Return the [X, Y] coordinate for the center point of the cell that contains the specified text.  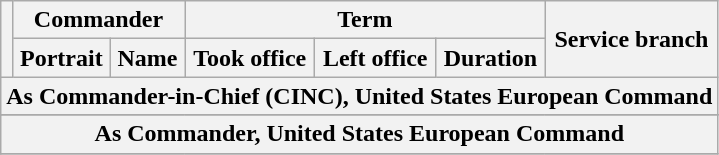
Duration [490, 58]
Term [365, 20]
Took office [250, 58]
As Commander-in-Chief (CINC), United States European Command [360, 96]
As Commander, United States European Command [360, 134]
Left office [376, 58]
Portrait [61, 58]
Name [147, 58]
Service branch [632, 39]
Commander [98, 20]
